Capture the cell that displays the provided text and extract its [X, Y] central coordinate. 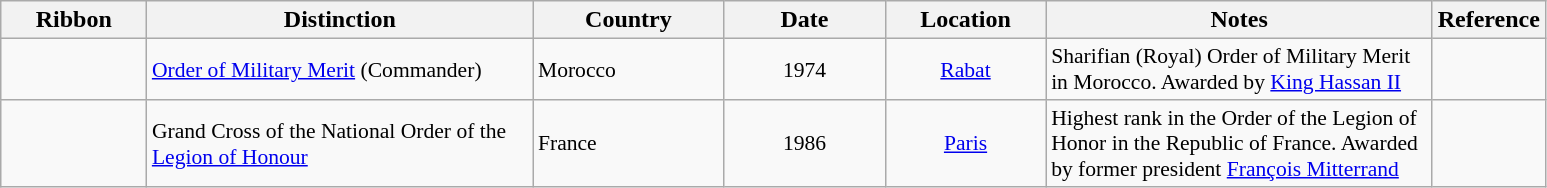
Paris [966, 144]
Grand Cross of the National Order of the Legion of Honour [340, 144]
Notes [1239, 20]
Highest rank in the Order of the Legion of Honor in the Republic of France. Awarded by former president François Mitterrand [1239, 144]
Ribbon [74, 20]
Location [966, 20]
Reference [1488, 20]
1974 [804, 70]
1986 [804, 144]
France [628, 144]
Rabat [966, 70]
Date [804, 20]
Order of Military Merit (Commander) [340, 70]
Country [628, 20]
Morocco [628, 70]
Distinction [340, 20]
Sharifian (Royal) Order of Military Merit in Morocco. Awarded by King Hassan II [1239, 70]
